Extract the [x, y] coordinate from the center of the cell holding the provided text.  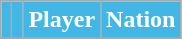
Nation [141, 20]
Player [62, 20]
